Search for the cell housing the specified text and yield its [X, Y] center coordinate. 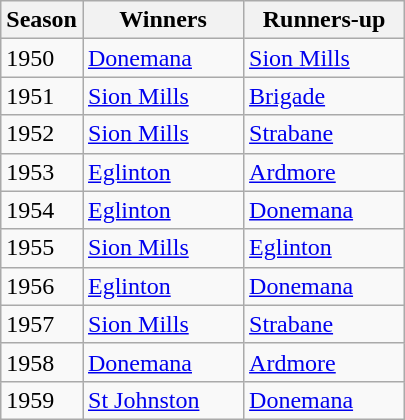
1954 [42, 210]
1959 [42, 400]
1950 [42, 58]
St Johnston [162, 400]
Season [42, 20]
Brigade [324, 96]
1957 [42, 324]
1951 [42, 96]
Winners [162, 20]
Runners-up [324, 20]
1952 [42, 134]
1958 [42, 362]
1956 [42, 286]
1953 [42, 172]
1955 [42, 248]
